Pinpoint the cell where the given text exists, returning its [X, Y] midpoint coordinate. 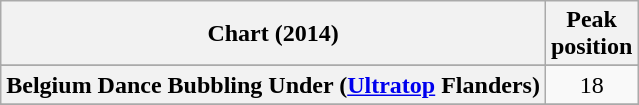
18 [591, 85]
Chart (2014) [274, 34]
Belgium Dance Bubbling Under (Ultratop Flanders) [274, 85]
Peakposition [591, 34]
